From the cell containing the given text, extract its center point as [x, y] coordinate. 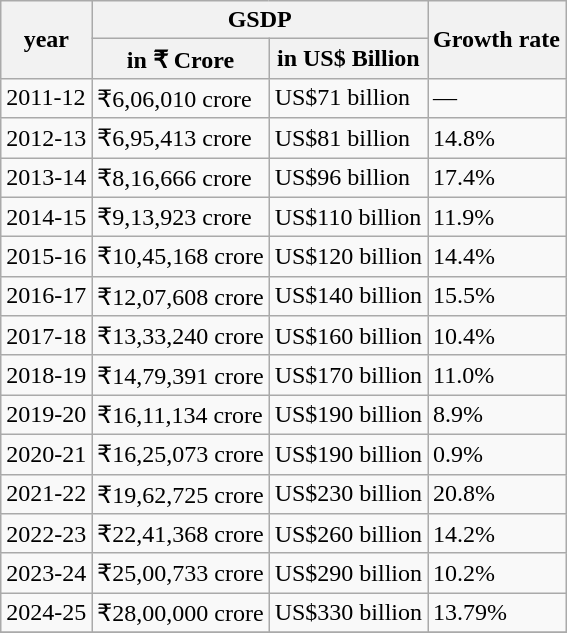
US$120 billion [348, 257]
US$170 billion [348, 375]
₹14,79,391 crore [180, 375]
2022-23 [46, 534]
year [46, 40]
2024-25 [46, 613]
2011-12 [46, 98]
₹6,95,413 crore [180, 138]
₹16,11,134 crore [180, 415]
in US$ Billion [348, 59]
GSDP [260, 20]
US$330 billion [348, 613]
₹25,00,733 crore [180, 573]
2019-20 [46, 415]
2018-19 [46, 375]
10.4% [497, 336]
8.9% [497, 415]
₹22,41,368 crore [180, 534]
2023-24 [46, 573]
₹19,62,725 crore [180, 494]
₹16,25,073 crore [180, 454]
₹6,06,010 crore [180, 98]
11.0% [497, 375]
2012-13 [46, 138]
Growth rate [497, 40]
2021-22 [46, 494]
US$260 billion [348, 534]
US$71 billion [348, 98]
15.5% [497, 296]
₹10,45,168 crore [180, 257]
20.8% [497, 494]
2020-21 [46, 454]
13.79% [497, 613]
2013-14 [46, 178]
2016-17 [46, 296]
11.9% [497, 217]
14.4% [497, 257]
14.8% [497, 138]
US$160 billion [348, 336]
10.2% [497, 573]
US$140 billion [348, 296]
US$96 billion [348, 178]
US$290 billion [348, 573]
₹12,07,608 crore [180, 296]
US$81 billion [348, 138]
14.2% [497, 534]
₹8,16,666 crore [180, 178]
₹13,33,240 crore [180, 336]
US$230 billion [348, 494]
US$110 billion [348, 217]
2015-16 [46, 257]
— [497, 98]
in ₹ Crore [180, 59]
0.9% [497, 454]
2017-18 [46, 336]
₹9,13,923 crore [180, 217]
₹28,00,000 crore [180, 613]
17.4% [497, 178]
2014-15 [46, 217]
